Search for the cell housing the specified text and yield its (X, Y) center coordinate. 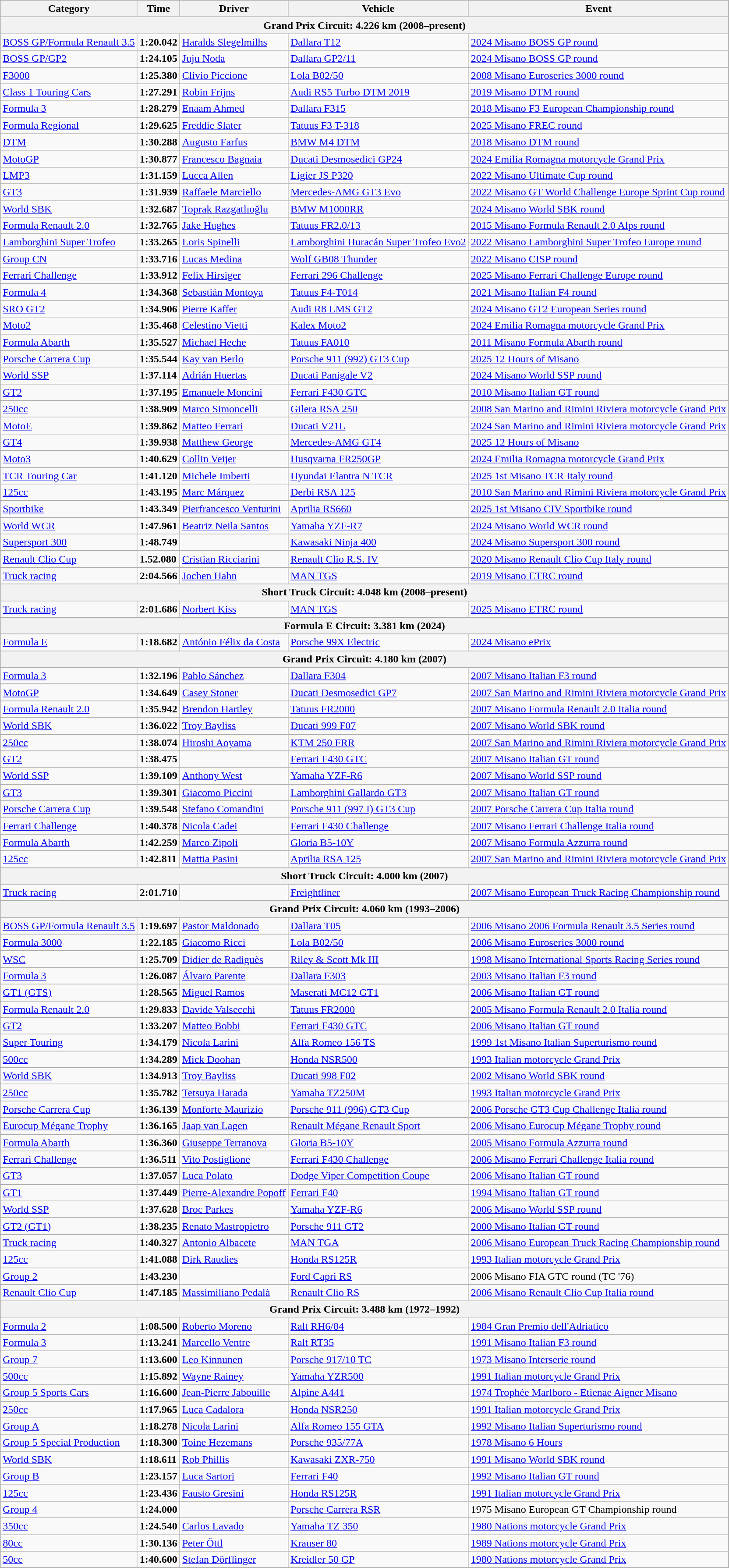
1:31.159 (159, 175)
1:31.939 (159, 192)
Dodge Viper Competition Coupe (378, 1176)
1:29.625 (159, 125)
GT4 (69, 442)
Dirk Raudies (234, 1259)
2025 Misano FREC round (598, 125)
2024 Misano World WCR round (598, 526)
Tatuus FR2.0/13 (378, 226)
1:26.087 (159, 976)
Hiroshi Aoyama (234, 743)
Didier de Radiguès (234, 959)
2:01.710 (159, 892)
Ducati Desmosedici GP24 (378, 159)
2022 Misano Ultimate Cup round (598, 175)
Yamaha TZ250M (378, 1093)
1:37.628 (159, 1209)
1:20.042 (159, 42)
BMW M4 DTM (378, 142)
1:33.716 (159, 259)
1:39.862 (159, 425)
1:33.265 (159, 242)
1:37.195 (159, 392)
1:25.709 (159, 959)
Massimiliano Pedalà (234, 1293)
Short Truck Circuit: 4.048 km (2008–present) (364, 592)
Dallara F304 (378, 676)
1:24.000 (159, 1509)
Kalex Moto2 (378, 326)
Formula Regional (69, 125)
Renault Mégane Renault Sport (378, 1126)
2010 San Marino and Rimini Riviera motorcycle Grand Prix (598, 492)
1:18.611 (159, 1459)
1:33.207 (159, 1026)
Yamaha YZF-R7 (378, 526)
Group CN (69, 259)
1:30.288 (159, 142)
Gilera RSA 250 (378, 409)
Leo Kinnunen (234, 1359)
1:30.877 (159, 159)
Yamaha TZ 350 (378, 1526)
2024 Misano GT2 European Series round (598, 309)
1:37.449 (159, 1193)
2008 Misano Euroseries 3000 round (598, 75)
Norbert Kiss (234, 609)
Giacomo Ricci (234, 942)
1:41.088 (159, 1259)
Honda NSR250 (378, 1409)
Augusto Farfus (234, 142)
1:17.965 (159, 1409)
Eurocup Mégane Trophy (69, 1126)
1:35.544 (159, 359)
Renato Mastropietro (234, 1226)
1:39.938 (159, 442)
2006 Misano Ferrari Challenge Italia round (598, 1159)
Moto2 (69, 326)
Hyundai Elantra N TCR (378, 475)
Formula E (69, 642)
2024 Misano World SBK round (598, 209)
Marcello Ventre (234, 1343)
Matthew George (234, 442)
Freightliner (378, 892)
Porsche 911 (992) GT3 Cup (378, 359)
1:33.912 (159, 276)
2007 Misano Italian F3 round (598, 676)
1975 Misano European GT Championship round (598, 1509)
Carlos Lavado (234, 1526)
1:38.909 (159, 409)
1:43.349 (159, 509)
1:35.782 (159, 1093)
Collin Veijer (234, 459)
1998 Misano International Sports Racing Series round (598, 959)
1:18.278 (159, 1426)
Giuseppe Terranova (234, 1143)
1:24.540 (159, 1526)
1:34.289 (159, 1059)
2022 Misano GT World Challenge Europe Sprint Cup round (598, 192)
Ducati Panigale V2 (378, 375)
Toprak Razgatlıoğlu (234, 209)
Kawasaki ZXR-750 (378, 1459)
2019 Misano ETRC round (598, 576)
Brendon Hartley (234, 709)
2024 Misano Supersport 300 round (598, 542)
Lucas Medina (234, 259)
1991 Misano World SBK round (598, 1459)
Michael Heche (234, 342)
Group 7 (69, 1359)
Marc Márquez (234, 492)
Dallara T05 (378, 926)
Adrián Huertas (234, 375)
1978 Misano 6 Hours (598, 1443)
2005 Misano Formula Renault 2.0 Italia round (598, 1009)
Tetsuya Harada (234, 1093)
Short Truck Circuit: 4.000 km (2007) (364, 876)
1:30.136 (159, 1543)
GT2 (GT1) (69, 1226)
1:34.368 (159, 292)
Toine Hezemans (234, 1443)
Pierre Kaffer (234, 309)
1:37.114 (159, 375)
Jochen Hahn (234, 576)
1:32.687 (159, 209)
2025 1st Misano CIV Sportbike round (598, 509)
2025 1st Misano TCR Italy round (598, 475)
2006 Misano 2006 Formula Renault 3.5 Series round (598, 926)
LMP3 (69, 175)
350cc (69, 1526)
Anthony West (234, 776)
2008 San Marino and Rimini Riviera motorcycle Grand Prix (598, 409)
Ralt RT35 (378, 1343)
WSC (69, 959)
Time (159, 9)
Grand Prix Circuit: 3.488 km (1972–1992) (364, 1310)
Group B (69, 1476)
Group 5 Sports Cars (69, 1393)
Matteo Ferrari (234, 425)
1:39.548 (159, 809)
Jake Hughes (234, 226)
Pierre-Alexandre Popoff (234, 1193)
Porsche 911 (997 I) GT3 Cup (378, 809)
1:34.906 (159, 309)
2006 Misano European Truck Racing Championship round (598, 1242)
1992 Misano Italian Superturismo round (598, 1426)
Pablo Sánchez (234, 676)
Fausto Gresini (234, 1493)
Porsche 911 GT2 (378, 1226)
Lucca Allen (234, 175)
Audi R8 LMS GT2 (378, 309)
Mick Doohan (234, 1059)
1:39.301 (159, 793)
1:40.327 (159, 1242)
Lamborghini Super Trofeo (69, 242)
Group 4 (69, 1509)
Porsche 99X Electric (378, 642)
2020 Misano Renault Clio Cup Italy round (598, 559)
Kawasaki Ninja 400 (378, 542)
2019 Misano DTM round (598, 92)
Aprilia RSA 125 (378, 859)
2021 Misano Italian F4 round (598, 292)
Francesco Bagnaia (234, 159)
2006 Misano FIA GTC round (TC '76) (598, 1276)
Marco Zipoli (234, 842)
Alpine A441 (378, 1393)
1:18.300 (159, 1443)
World WCR (69, 526)
Peter Öttl (234, 1543)
Dallara GP2/11 (378, 59)
Alfa Romeo 156 TS (378, 1043)
DTM (69, 142)
Robin Frijns (234, 92)
Stefan Dörflinger (234, 1560)
Grand Prix Circuit: 4.180 km (2007) (364, 659)
BMW M1000RR (378, 209)
2000 Misano Italian GT round (598, 1226)
2024 Misano ePrix (598, 642)
Cristian Ricciarini (234, 559)
Matteo Bobbi (234, 1026)
1:18.682 (159, 642)
Monforte Maurizio (234, 1109)
Pastor Maldonado (234, 926)
1:08.500 (159, 1326)
Ligier JS P320 (378, 175)
1989 Nations motorcycle Grand Prix (598, 1543)
1:15.892 (159, 1376)
Formula E Circuit: 3.381 km (2024) (364, 626)
Alfa Romeo 155 GTA (378, 1426)
Wolf GB08 Thunder (378, 259)
2022 Misano Lamborghini Super Trofeo Europe round (598, 242)
Dallara F315 (378, 109)
1:36.165 (159, 1126)
Jaap van Lagen (234, 1126)
1:29.833 (159, 1009)
1:43.195 (159, 492)
Grand Prix Circuit: 4.060 km (1993–2006) (364, 909)
1:34.179 (159, 1043)
Antonio Albacete (234, 1242)
2:01.686 (159, 609)
2006 Misano Euroseries 3000 round (598, 942)
1:36.022 (159, 726)
Derbi RSA 125 (378, 492)
Dallara F303 (378, 976)
Vehicle (378, 9)
Beatriz Neila Santos (234, 526)
Mattia Pasini (234, 859)
Loris Spinelli (234, 242)
1984 Gran Premio dell'Adriatico (598, 1326)
1:41.120 (159, 475)
Aprilia RS660 (378, 509)
Ducati 999 F07 (378, 726)
Krauser 80 (378, 1543)
Ducati 998 F02 (378, 1076)
1:35.527 (159, 342)
1:42.811 (159, 859)
2006 Misano World SSP round (598, 1209)
Sportbike (69, 509)
Group 2 (69, 1276)
Álvaro Parente (234, 976)
1:36.360 (159, 1143)
MAN TGA (378, 1242)
1:47.185 (159, 1293)
Riley & Scott Mk III (378, 959)
2006 Porsche GT3 Cup Challenge Italia round (598, 1109)
1994 Misano Italian GT round (598, 1193)
TCR Touring Car (69, 475)
Felix Hirsiger (234, 276)
1:24.105 (159, 59)
2024 San Marino and Rimini Riviera motorcycle Grand Prix (598, 425)
2010 Misano Italian GT round (598, 392)
Luca Polato (234, 1176)
1:39.109 (159, 776)
1:32.196 (159, 676)
Porsche 911 (996) GT3 Cup (378, 1109)
2007 Porsche Carrera Cup Italia round (598, 809)
Ferrari 296 Challenge (378, 276)
1:13.241 (159, 1343)
1:36.511 (159, 1159)
Freddie Slater (234, 125)
F3000 (69, 75)
Broc Parkes (234, 1209)
Marco Simoncelli (234, 409)
1:23.436 (159, 1493)
Formula 3000 (69, 942)
1:40.378 (159, 826)
1:43.230 (159, 1276)
1:38.235 (159, 1226)
1:38.074 (159, 743)
2006 Misano Eurocup Mégane Trophy round (598, 1126)
2024 Misano World SSP round (598, 375)
2007 Misano Ferrari Challenge Italia round (598, 826)
Yamaha YZR500 (378, 1376)
Raffaele Marciello (234, 192)
1:40.600 (159, 1560)
1:34.649 (159, 692)
1:34.913 (159, 1076)
Ford Capri RS (378, 1276)
Dallara T12 (378, 42)
1999 1st Misano Italian Superturismo round (598, 1043)
Supersport 300 (69, 542)
50cc (69, 1560)
Luca Cadalora (234, 1409)
1:35.942 (159, 709)
2018 Misano DTM round (598, 142)
Ralt RH6/84 (378, 1326)
Tatuus F4-T014 (378, 292)
Category (69, 9)
Formula 4 (69, 292)
Clivio Piccione (234, 75)
Formula 2 (69, 1326)
2018 Misano F3 European Championship round (598, 109)
2002 Misano World SBK round (598, 1076)
1:27.291 (159, 92)
Super Touring (69, 1043)
Driver (234, 9)
Lamborghini Huracán Super Trofeo Evo2 (378, 242)
1991 Misano Italian F3 round (598, 1343)
Moto3 (69, 459)
Giacomo Piccini (234, 793)
1:35.468 (159, 326)
2006 Misano Renault Clio Cup Italia round (598, 1293)
2005 Misano Formula Azzurra round (598, 1143)
Audi RS5 Turbo DTM 2019 (378, 92)
Mercedes-AMG GT3 Evo (378, 192)
1:19.697 (159, 926)
2007 Misano World SSP round (598, 776)
2007 Misano Formula Renault 2.0 Italia round (598, 709)
Mercedes-AMG GT4 (378, 442)
1:37.057 (159, 1176)
1:42.259 (159, 842)
Casey Stoner (234, 692)
2025 Misano ETRC round (598, 609)
GT1 (69, 1193)
Kreidler 50 GP (378, 1560)
Lamborghini Gallardo GT3 (378, 793)
1:22.185 (159, 942)
Sebastián Montoya (234, 292)
1:38.475 (159, 759)
1:28.279 (159, 109)
1:16.600 (159, 1393)
Tatuus F3 T-318 (378, 125)
Group A (69, 1426)
2025 Misano Ferrari Challenge Europe round (598, 276)
Husqvarna FR250GP (378, 459)
Honda NSR500 (378, 1059)
Renault Clio R.S. IV (378, 559)
Group 5 Special Production (69, 1443)
2003 Misano Italian F3 round (598, 976)
1974 Trophée Marlboro - Etienae Aigner Misano (598, 1393)
1992 Misano Italian GT round (598, 1476)
Davide Valsecchi (234, 1009)
Nicola Cadei (234, 826)
SRO GT2 (69, 309)
Pierfrancesco Venturini (234, 509)
Kay van Berlo (234, 359)
KTM 250 FRR (378, 743)
Luca Sartori (234, 1476)
Michele Imberti (234, 475)
2022 Misano CISP round (598, 259)
1:48.749 (159, 542)
80cc (69, 1543)
Wayne Rainey (234, 1376)
Haralds Slegelmilhs (234, 42)
Vito Postiglione (234, 1159)
GT1 (GTS) (69, 992)
1:13.600 (159, 1359)
BOSS GP/GP2 (69, 59)
1:28.565 (159, 992)
Enaam Ahmed (234, 109)
Celestino Vietti (234, 326)
Class 1 Touring Cars (69, 92)
Grand Prix Circuit: 4.226 km (2008–present) (364, 25)
2007 Misano World SBK round (598, 726)
2011 Misano Formula Abarth round (598, 342)
Miguel Ramos (234, 992)
Event (598, 9)
Porsche 917/10 TC (378, 1359)
MotoE (69, 425)
1:47.961 (159, 526)
1973 Misano Interserie round (598, 1359)
Porsche 935/77A (378, 1443)
Maserati MC12 GT1 (378, 992)
António Félix da Costa (234, 642)
Renault Clio RS (378, 1293)
Emanuele Moncini (234, 392)
Roberto Moreno (234, 1326)
1:40.629 (159, 459)
1.52.080 (159, 559)
1:25.380 (159, 75)
Rob Phillis (234, 1459)
2:04.566 (159, 576)
Jean-Pierre Jabouille (234, 1393)
Stefano Comandini (234, 809)
1:36.139 (159, 1109)
Tatuus FA010 (378, 342)
Ducati Desmosedici GP7 (378, 692)
2007 Misano European Truck Racing Championship round (598, 892)
Juju Noda (234, 59)
1:32.765 (159, 226)
Ducati V21L (378, 425)
1:23.157 (159, 1476)
2015 Misano Formula Renault 2.0 Alps round (598, 226)
2007 Misano Formula Azzurra round (598, 842)
Porsche Carrera RSR (378, 1509)
